Scan for the cell matching the given text and deliver its (X, Y) coordinate at center. 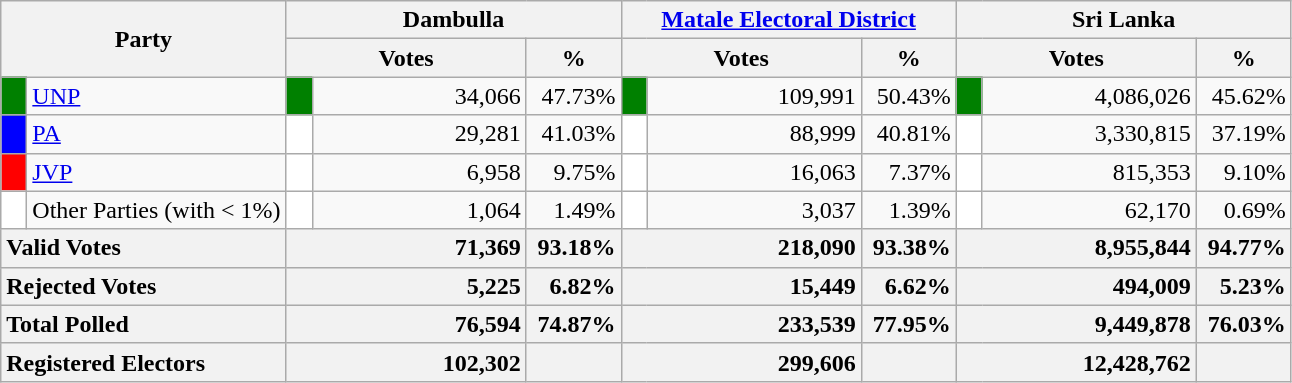
93.18% (574, 248)
299,606 (741, 362)
16,063 (754, 172)
1.39% (908, 210)
74.87% (574, 324)
Sri Lanka (1124, 20)
7.37% (908, 172)
494,009 (1076, 286)
29,281 (419, 134)
50.43% (908, 96)
Party (144, 39)
Other Parties (with < 1%) (156, 210)
UNP (156, 96)
Dambulla (454, 20)
102,302 (406, 362)
109,991 (754, 96)
815,353 (1089, 172)
9.75% (574, 172)
76,594 (406, 324)
41.03% (574, 134)
Registered Electors (144, 362)
0.69% (1244, 210)
15,449 (741, 286)
9,449,878 (1076, 324)
12,428,762 (1076, 362)
37.19% (1244, 134)
JVP (156, 172)
77.95% (908, 324)
233,539 (741, 324)
218,090 (741, 248)
3,037 (754, 210)
Rejected Votes (144, 286)
8,955,844 (1076, 248)
94.77% (1244, 248)
6.82% (574, 286)
6,958 (419, 172)
6.62% (908, 286)
45.62% (1244, 96)
9.10% (1244, 172)
1.49% (574, 210)
Valid Votes (144, 248)
76.03% (1244, 324)
47.73% (574, 96)
3,330,815 (1089, 134)
Total Polled (144, 324)
Matale Electoral District (788, 20)
PA (156, 134)
5.23% (1244, 286)
34,066 (419, 96)
88,999 (754, 134)
5,225 (406, 286)
40.81% (908, 134)
71,369 (406, 248)
62,170 (1089, 210)
93.38% (908, 248)
4,086,026 (1089, 96)
1,064 (419, 210)
